Return [X, Y] of the center of cell containing provided text 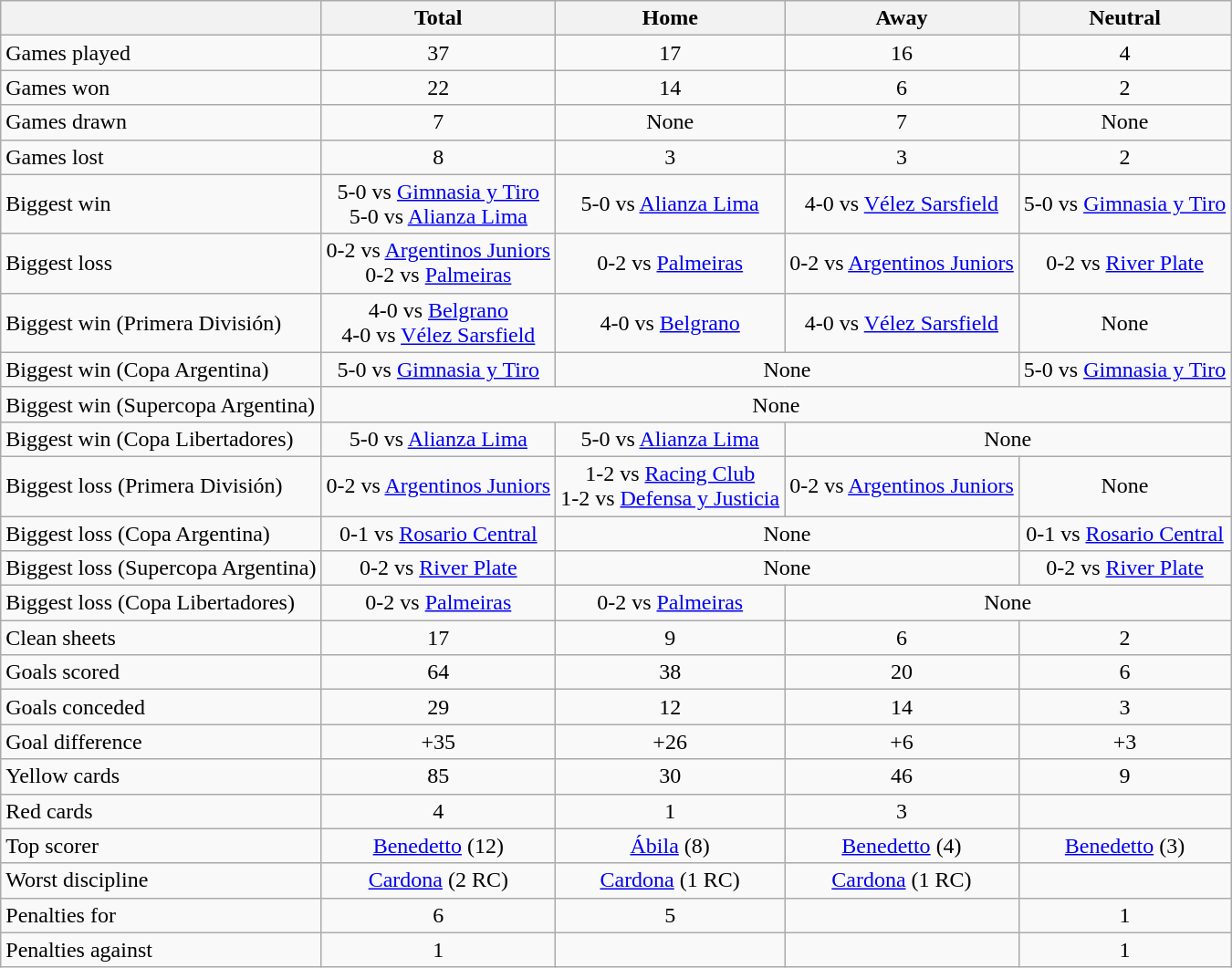
38 [670, 672]
Benedetto (4) [902, 846]
Neutral [1124, 18]
Biggest win (Copa Libertadores) [161, 439]
+6 [902, 742]
Biggest win (Copa Argentina) [161, 370]
+3 [1124, 742]
Away [902, 18]
Games played [161, 53]
Ábila (8) [670, 846]
Penalties for [161, 915]
37 [438, 53]
1-2 vs Racing Club1-2 vs Defensa y Justicia [670, 485]
+35 [438, 742]
Benedetto (12) [438, 846]
8 [438, 157]
20 [902, 672]
Benedetto (3) [1124, 846]
Home [670, 18]
Penalties against [161, 950]
46 [902, 776]
Goal difference [161, 742]
+26 [670, 742]
64 [438, 672]
5-0 vs Gimnasia y Tiro5-0 vs Alianza Lima [438, 204]
0-2 vs Argentinos Juniors0-2 vs Palmeiras [438, 263]
Biggest win (Supercopa Argentina) [161, 404]
Biggest win [161, 204]
Biggest loss (Supercopa Argentina) [161, 568]
85 [438, 776]
Clean sheets [161, 638]
12 [670, 707]
Top scorer [161, 846]
Worst discipline [161, 880]
5 [670, 915]
Games lost [161, 157]
Biggest win (Primera División) [161, 323]
22 [438, 88]
Biggest loss [161, 263]
Red cards [161, 811]
Games won [161, 88]
Goals conceded [161, 707]
29 [438, 707]
Total [438, 18]
4-0 vs Belgrano [670, 323]
Biggest loss (Copa Libertadores) [161, 603]
Games drawn [161, 122]
Biggest loss (Primera División) [161, 485]
Yellow cards [161, 776]
Goals scored [161, 672]
16 [902, 53]
Biggest loss (Copa Argentina) [161, 534]
Cardona (2 RC) [438, 880]
4-0 vs Belgrano4-0 vs Vélez Sarsfield [438, 323]
30 [670, 776]
